Provide the (X, Y) coordinate of the cell's center where the given text is located.  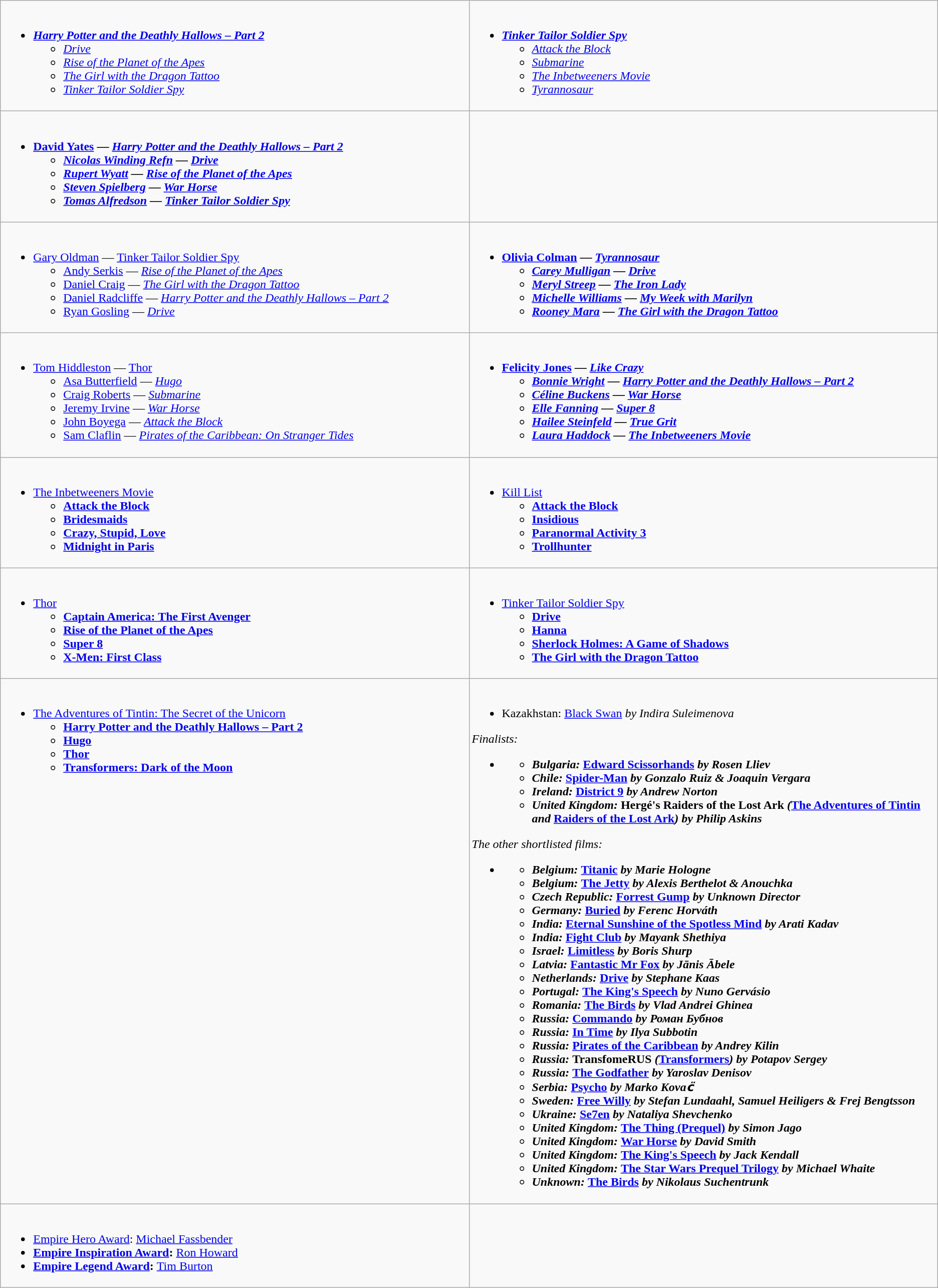
Harry Potter and the Deathly Hallows – Part 2DriveRise of the Planet of the ApesThe Girl with the Dragon TattooTinker Tailor Soldier Spy (234, 56)
The Adventures of Tintin: The Secret of the UnicornHarry Potter and the Deathly Hallows – Part 2HugoThorTransformers: Dark of the Moon (234, 941)
Tinker Tailor Soldier SpyDriveHannaSherlock Holmes: A Game of ShadowsThe Girl with the Dragon Tattoo (703, 623)
Tinker Tailor Soldier SpyAttack the BlockSubmarineThe Inbetweeners MovieTyrannosaur (703, 56)
Kill ListAttack the BlockInsidiousParanormal Activity 3Trollhunter (703, 512)
ThorCaptain America: The First AvengerRise of the Planet of the ApesSuper 8X-Men: First Class (234, 623)
The Inbetweeners MovieAttack the BlockBridesmaidsCrazy, Stupid, LoveMidnight in Paris (234, 512)
Empire Hero Award: Michael FassbenderEmpire Inspiration Award: Ron HowardEmpire Legend Award: Tim Burton (234, 1246)
